Extract the (x, y) coordinate from the center of the cell holding the provided text.  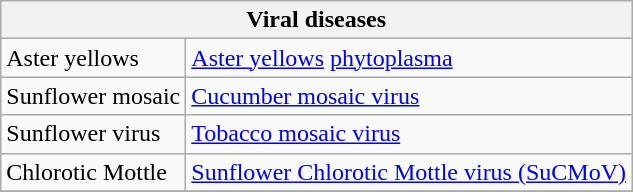
Chlorotic Mottle (94, 172)
Aster yellows phytoplasma (409, 58)
Sunflower Chlorotic Mottle virus (SuCMoV) (409, 172)
Viral diseases (316, 20)
Cucumber mosaic virus (409, 96)
Aster yellows (94, 58)
Sunflower virus (94, 134)
Sunflower mosaic (94, 96)
Tobacco mosaic virus (409, 134)
